Extract the [X, Y] coordinate from the center of the cell holding the provided text.  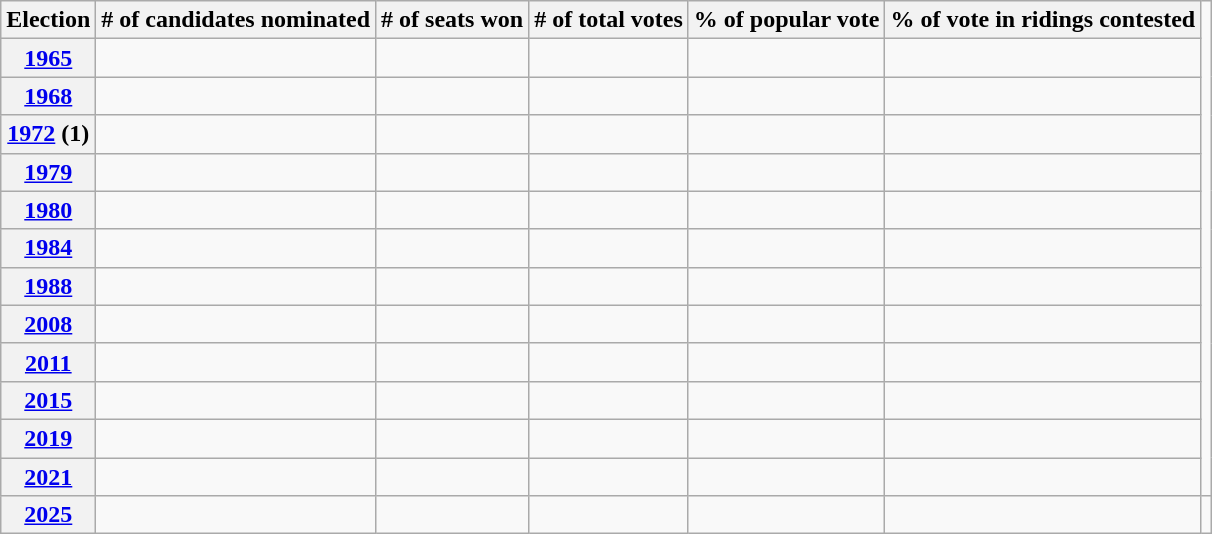
1980 [48, 210]
# of total votes [609, 20]
1979 [48, 172]
1988 [48, 286]
1965 [48, 58]
2008 [48, 324]
1972 (1) [48, 134]
2019 [48, 438]
2025 [48, 515]
Election [48, 20]
2011 [48, 362]
% of vote in ridings contested [1043, 20]
1984 [48, 248]
# of seats won [452, 20]
2021 [48, 477]
# of candidates nominated [236, 20]
% of popular vote [786, 20]
2015 [48, 400]
1968 [48, 96]
